Locate the cell with the specified text and output its (x, y) center coordinate. 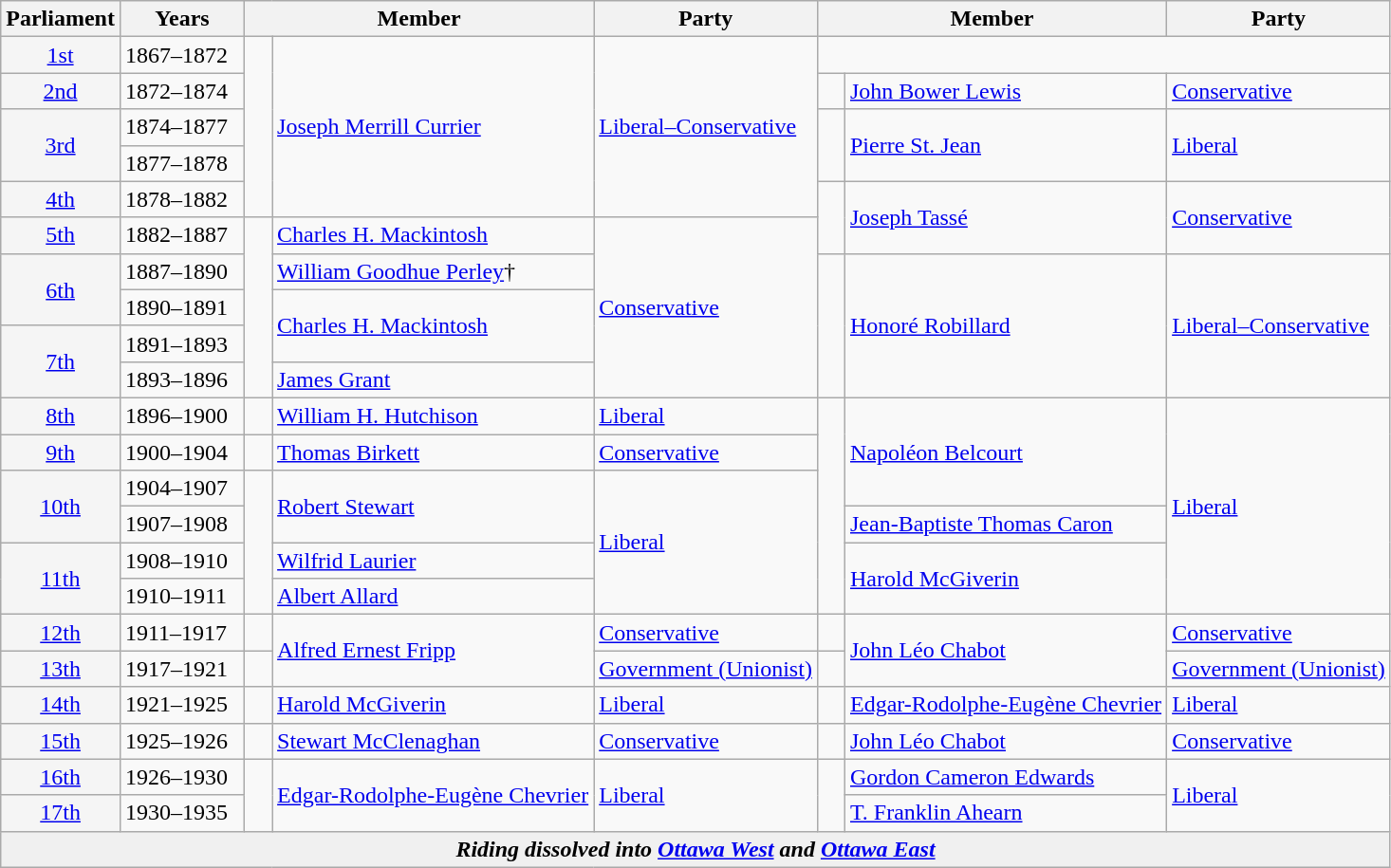
Riding dissolved into Ottawa West and Ottawa East (696, 849)
1887–1890 (182, 271)
John Bower Lewis (1006, 91)
1874–1877 (182, 127)
Years (182, 19)
3rd (61, 145)
1926–1930 (182, 777)
1890–1891 (182, 307)
1891–1893 (182, 343)
1893–1896 (182, 379)
James Grant (433, 379)
1930–1935 (182, 813)
1896–1900 (182, 416)
4th (61, 199)
1900–1904 (182, 452)
1882–1887 (182, 235)
Alfred Ernest Fripp (433, 651)
Joseph Merrill Currier (433, 127)
Robert Stewart (433, 507)
Wilfrid Laurier (433, 561)
1878–1882 (182, 199)
9th (61, 452)
Albert Allard (433, 597)
1867–1872 (182, 55)
William H. Hutchison (433, 416)
Jean-Baptiste Thomas Caron (1006, 525)
2nd (61, 91)
Thomas Birkett (433, 452)
16th (61, 777)
Gordon Cameron Edwards (1006, 777)
12th (61, 633)
T. Franklin Ahearn (1006, 813)
1872–1874 (182, 91)
13th (61, 669)
Pierre St. Jean (1006, 145)
7th (61, 361)
Parliament (61, 19)
6th (61, 289)
Joseph Tassé (1006, 217)
Honoré Robillard (1006, 325)
11th (61, 579)
14th (61, 705)
8th (61, 416)
17th (61, 813)
1908–1910 (182, 561)
1917–1921 (182, 669)
1911–1917 (182, 633)
Napoléon Belcourt (1006, 452)
1921–1925 (182, 705)
1877–1878 (182, 163)
1910–1911 (182, 597)
1907–1908 (182, 525)
1st (61, 55)
1904–1907 (182, 489)
William Goodhue Perley† (433, 271)
1925–1926 (182, 741)
Stewart McClenaghan (433, 741)
5th (61, 235)
15th (61, 741)
10th (61, 507)
